Capture the cell that displays the provided text and extract its (X, Y) central coordinate. 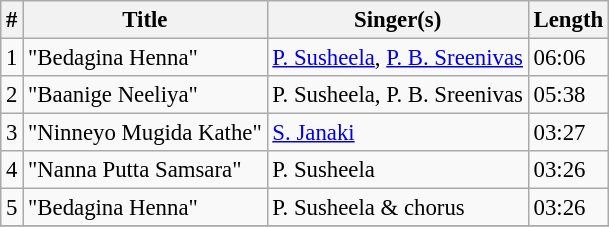
"Nanna Putta Samsara" (145, 170)
Title (145, 20)
S. Janaki (398, 133)
Singer(s) (398, 20)
P. Susheela & chorus (398, 208)
05:38 (568, 95)
06:06 (568, 58)
# (12, 20)
"Ninneyo Mugida Kathe" (145, 133)
Length (568, 20)
1 (12, 58)
P. Susheela (398, 170)
"Baanige Neeliya" (145, 95)
5 (12, 208)
4 (12, 170)
3 (12, 133)
2 (12, 95)
03:27 (568, 133)
